Provide the (x, y) coordinate of the cell's center where the given text is located.  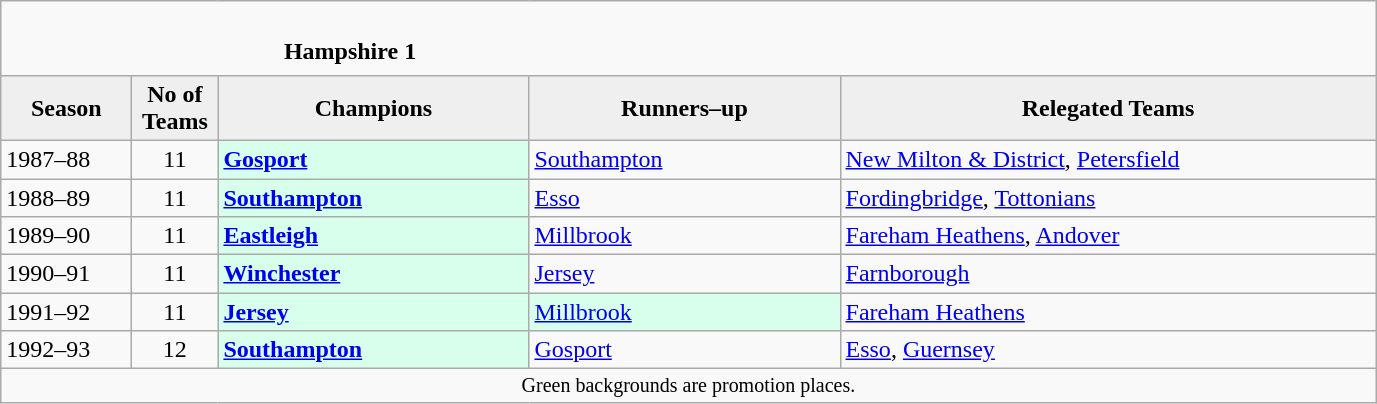
1988–89 (66, 197)
1989–90 (66, 236)
1992–93 (66, 350)
1990–91 (66, 274)
Fareham Heathens, Andover (1108, 236)
Winchester (374, 274)
Season (66, 108)
Farnborough (1108, 274)
Fareham Heathens (1108, 312)
Champions (374, 108)
Green backgrounds are promotion places. (688, 386)
No of Teams (175, 108)
Runners–up (684, 108)
Relegated Teams (1108, 108)
1991–92 (66, 312)
12 (175, 350)
Esso, Guernsey (1108, 350)
Esso (684, 197)
Eastleigh (374, 236)
New Milton & District, Petersfield (1108, 159)
Fordingbridge, Tottonians (1108, 197)
1987–88 (66, 159)
